From the cell containing the given text, extract its center point as [x, y] coordinate. 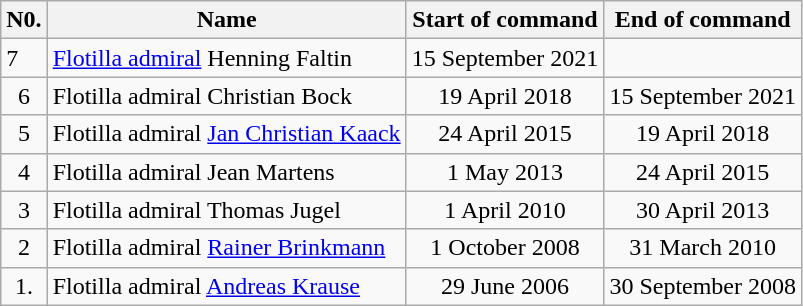
30 September 2008 [703, 286]
29 June 2006 [505, 286]
5 [24, 134]
7 [24, 58]
Flotilla admiral Thomas Jugel [226, 210]
Flotilla admiral Jan Christian Kaack [226, 134]
3 [24, 210]
1 October 2008 [505, 248]
Flotilla admiral Christian Bock [226, 96]
Flotilla admiral Jean Martens [226, 172]
Start of command [505, 20]
1. [24, 286]
N0. [24, 20]
Flotilla admiral Andreas Krause [226, 286]
30 April 2013 [703, 210]
Flotilla admiral Henning Faltin [226, 58]
6 [24, 96]
Flotilla admiral Rainer Brinkmann [226, 248]
4 [24, 172]
1 May 2013 [505, 172]
End of command [703, 20]
31 March 2010 [703, 248]
Name [226, 20]
2 [24, 248]
1 April 2010 [505, 210]
